Find where the given text appears and provide that cell's center as (X, Y) coordinate. 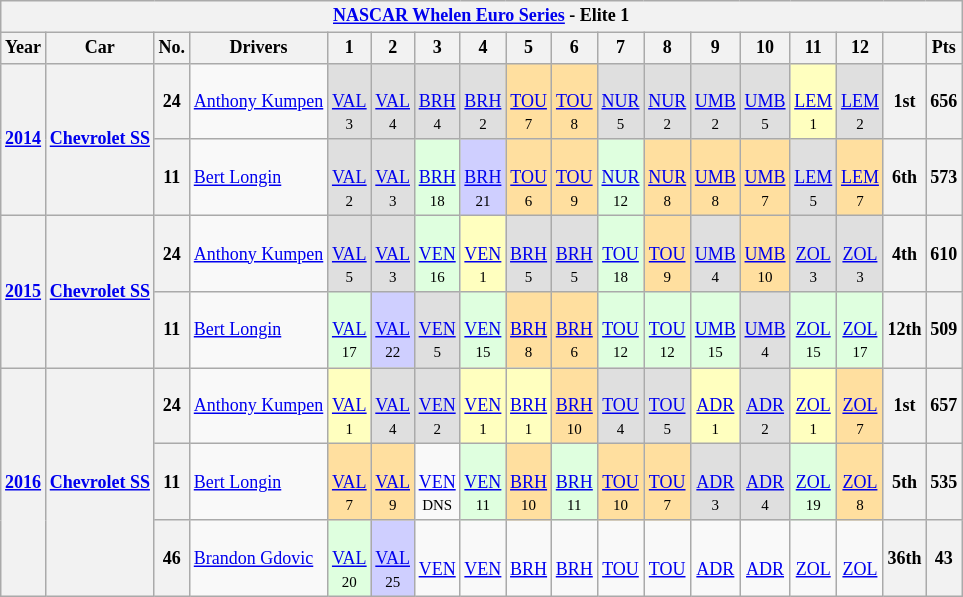
9 (716, 48)
6th (904, 177)
BRH4 (437, 101)
UMB10 (765, 253)
TOU6 (529, 177)
VAL5 (350, 253)
VAL1 (350, 406)
535 (944, 482)
VEN16 (437, 253)
ZOL7 (860, 406)
ZOL1 (814, 406)
Drivers (258, 48)
573 (944, 177)
NUR8 (668, 177)
610 (944, 253)
UMB7 (765, 177)
NUR5 (620, 101)
ZOL8 (860, 482)
46 (172, 558)
3 (437, 48)
NASCAR Whelen Euro Series - Elite 1 (482, 16)
VAL2 (350, 177)
LEM2 (860, 101)
VAL22 (392, 330)
TOU10 (620, 482)
TOU4 (620, 406)
12 (860, 48)
BRH8 (529, 330)
VAL7 (350, 482)
ZOL19 (814, 482)
LEM7 (860, 177)
ADR1 (716, 406)
UMB5 (765, 101)
1 (350, 48)
ADR3 (716, 482)
2014 (24, 139)
36th (904, 558)
Year (24, 48)
43 (944, 558)
5th (904, 482)
ZOL17 (860, 330)
12th (904, 330)
VEN5 (437, 330)
ZOL15 (814, 330)
656 (944, 101)
509 (944, 330)
LEM5 (814, 177)
4th (904, 253)
BRH1 (529, 406)
TOU18 (620, 253)
8 (668, 48)
BRH21 (483, 177)
VENDNS (437, 482)
Car (100, 48)
UMB2 (716, 101)
VEN15 (483, 330)
BRH18 (437, 177)
BRH11 (574, 482)
VAL9 (392, 482)
NUR12 (620, 177)
VEN2 (437, 406)
VAL25 (392, 558)
No. (172, 48)
VAL20 (350, 558)
LEM1 (814, 101)
Brandon Gdovic (258, 558)
BRH6 (574, 330)
UMB8 (716, 177)
657 (944, 406)
ADR4 (765, 482)
4 (483, 48)
BRH2 (483, 101)
ADR2 (765, 406)
10 (765, 48)
2 (392, 48)
UMB15 (716, 330)
TOU8 (574, 101)
2015 (24, 291)
2016 (24, 482)
5 (529, 48)
VEN11 (483, 482)
TOU5 (668, 406)
7 (620, 48)
VAL17 (350, 330)
NUR2 (668, 101)
6 (574, 48)
Pts (944, 48)
